Return the (x, y) coordinate for the center point of the cell that contains the specified text.  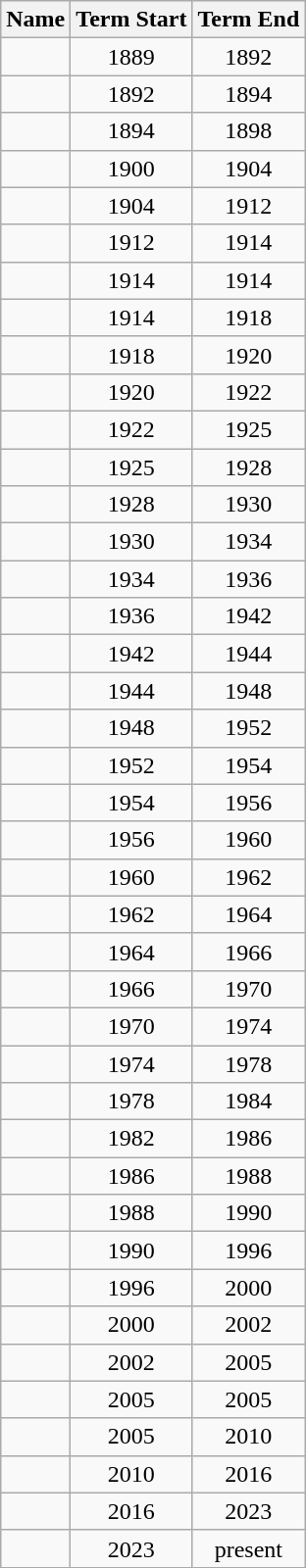
Term End (249, 20)
1889 (131, 57)
1900 (131, 169)
1982 (131, 1139)
1898 (249, 131)
Name (35, 20)
Term Start (131, 20)
present (249, 1548)
1984 (249, 1102)
